Capture the cell that displays the provided text and extract its (x, y) central coordinate. 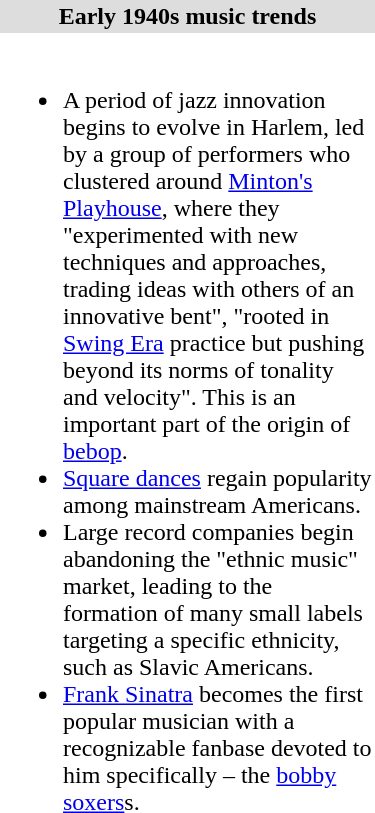
Early 1940s music trends (188, 16)
